Provide the (X, Y) coordinate of the cell's center where the given text is located.  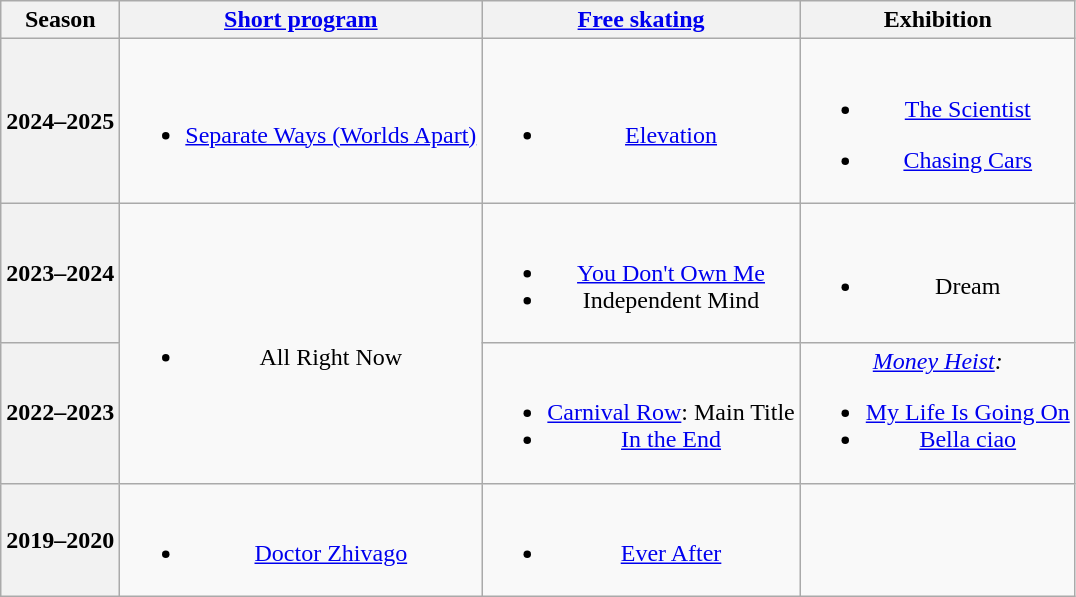
Doctor Zhivago (301, 540)
Ever After (641, 540)
2019–2020 (60, 540)
Free skating (641, 20)
Season (60, 20)
Elevation (641, 121)
2023–2024 (60, 273)
Short program (301, 20)
All Right Now (301, 343)
Exhibition (938, 20)
You Don't Own Me Independent Mind (641, 273)
Carnival Row: Main Title In the End (641, 413)
Separate Ways (Worlds Apart) (301, 121)
2022–2023 (60, 413)
The Scientist Chasing Cars (938, 121)
2024–2025 (60, 121)
Money Heist:My Life Is Going On Bella ciao (938, 413)
Dream (938, 273)
